From the cell containing the given text, extract its center point as [X, Y] coordinate. 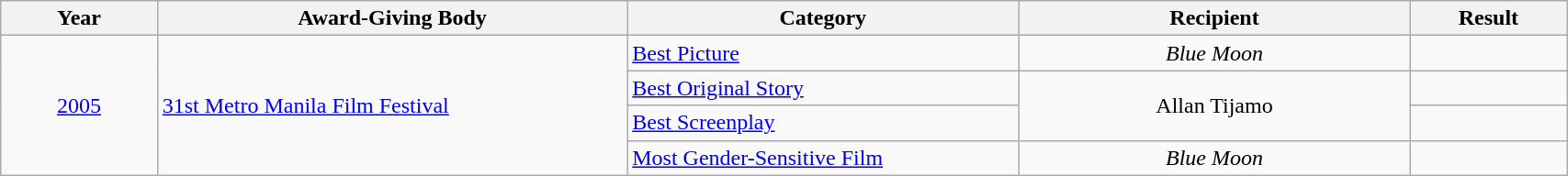
Result [1488, 18]
2005 [79, 105]
Best Picture [823, 53]
Recipient [1214, 18]
Award-Giving Body [391, 18]
Category [823, 18]
31st Metro Manila Film Festival [391, 105]
Most Gender-Sensitive Film [823, 158]
Best Screenplay [823, 123]
Year [79, 18]
Best Original Story [823, 88]
Allan Tijamo [1214, 105]
